Extract the [x, y] coordinate from the center of the cell holding the provided text.  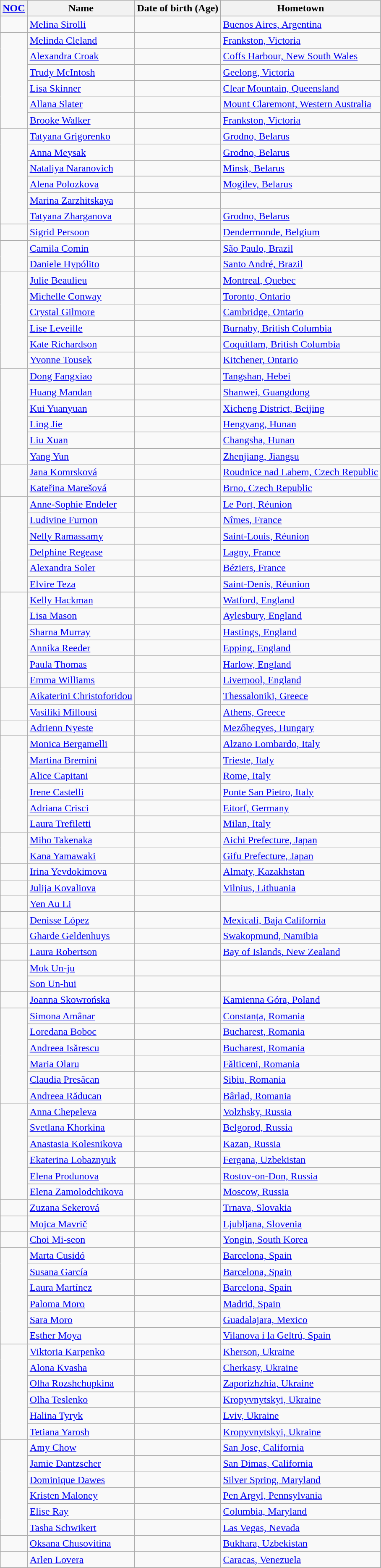
Nataliya Naranovich [81, 168]
NOC [14, 8]
Mok Un-ju [81, 968]
Belgorod, Russia [300, 1128]
Ekaterina Lobaznyuk [81, 1160]
Ponte San Pietro, Italy [300, 792]
Dong Fangxiao [81, 376]
Silver Spring, Maryland [300, 1479]
Vasiliki Millousi [81, 712]
Xicheng District, Beijing [300, 408]
Name [81, 8]
Crystal Gilmore [81, 312]
Laura Robertson [81, 952]
Marina Zarzhitskaya [81, 200]
Bârlad, Romania [300, 1096]
Saint-Denis, Réunion [300, 584]
Miho Takenaka [81, 840]
Yongin, South Korea [300, 1240]
San Dimas, California [300, 1463]
Lviv, Ukraine [300, 1415]
Kelly Hackman [81, 600]
Bukhara, Uzbekistan [300, 1544]
Bay of Islands, New Zealand [300, 952]
Elena Zamolodchikova [81, 1192]
Minsk, Belarus [300, 168]
Laura Trefiletti [81, 824]
Volzhsky, Russia [300, 1112]
Jana Komrsková [81, 472]
Alexandra Soler [81, 568]
Santo André, Brazil [300, 264]
Zhenjiang, Jiangsu [300, 456]
Coffs Harbour, New South Wales [300, 56]
Coquitlam, British Columbia [300, 344]
Annika Reeder [81, 648]
Aichi Prefecture, Japan [300, 840]
Mexicali, Baja California [300, 920]
Olha Teslenko [81, 1400]
Melinda Cleland [81, 40]
Melina Sirolli [81, 24]
Nîmes, France [300, 520]
Liverpool, England [300, 680]
Epping, England [300, 648]
Son Un-hui [81, 984]
Jamie Dantzscher [81, 1463]
Michelle Conway [81, 296]
Swakopmund, Namibia [300, 936]
Allana Slater [81, 104]
Madrid, Spain [300, 1304]
Lagny, France [300, 552]
Lisa Skinner [81, 88]
Alona Kvasha [81, 1368]
Tangshan, Hebei [300, 376]
Vilnius, Lithuania [300, 888]
Mojca Mavrič [81, 1224]
Sigrid Persoon [81, 232]
Burnaby, British Columbia [300, 328]
Pen Argyl, Pennsylvania [300, 1496]
Yvonne Tousek [81, 360]
Zaporizhzhia, Ukraine [300, 1384]
Anna Chepeleva [81, 1112]
Moscow, Russia [300, 1192]
Irina Yevdokimova [81, 872]
Dominique Dawes [81, 1479]
Sharna Murray [81, 632]
Béziers, France [300, 568]
Ljubljana, Slovenia [300, 1224]
Ling Jie [81, 424]
Cherkasy, Ukraine [300, 1368]
Geelong, Victoria [300, 72]
Brooke Walker [81, 120]
Thessaloniki, Greece [300, 696]
Alexandra Croak [81, 56]
Olha Rozshchupkina [81, 1384]
Kate Richardson [81, 344]
Le Port, Réunion [300, 504]
Kazan, Russia [300, 1144]
Zuzana Sekerová [81, 1208]
Clear Mountain, Queensland [300, 88]
Brno, Czech Republic [300, 488]
San Jose, California [300, 1447]
Yen Au Li [81, 904]
Tetiana Yarosh [81, 1431]
Vilanova i la Geltrú, Spain [300, 1336]
Julija Kovaliova [81, 888]
Hengyang, Hunan [300, 424]
Paloma Moro [81, 1304]
Saint-Louis, Réunion [300, 536]
Watford, England [300, 600]
Maria Olaru [81, 1064]
Roudnice nad Labem, Czech Republic [300, 472]
Oksana Chusovitina [81, 1544]
Anne-Sophie Endeler [81, 504]
Susana García [81, 1272]
Trnava, Slovakia [300, 1208]
Cambridge, Ontario [300, 312]
Irene Castelli [81, 792]
Sibiu, Romania [300, 1080]
Delphine Regease [81, 552]
Tatyana Grigorenko [81, 136]
Rome, Italy [300, 776]
Simona Amânar [81, 1016]
Trudy McIntosh [81, 72]
Choi Mi-seon [81, 1240]
Huang Mandan [81, 392]
Hastings, England [300, 632]
Caracas, Venezuela [300, 1560]
Kherson, Ukraine [300, 1352]
Las Vegas, Nevada [300, 1528]
Viktoria Karpenko [81, 1352]
Fergana, Uzbekistan [300, 1160]
Shanwei, Guangdong [300, 392]
Lise Leveille [81, 328]
Gharde Geldenhuys [81, 936]
Svetlana Khorkina [81, 1128]
Kui Yuanyuan [81, 408]
Elise Ray [81, 1512]
Date of birth (Age) [178, 8]
Loredana Boboc [81, 1032]
Monica Bergamelli [81, 744]
Kristen Maloney [81, 1496]
Marta Cusidó [81, 1256]
Trieste, Italy [300, 760]
Mezőhegyes, Hungary [300, 728]
Yang Yun [81, 456]
Alzano Lombardo, Italy [300, 744]
Buenos Aires, Argentina [300, 24]
Eitorf, Germany [300, 808]
Liu Xuan [81, 440]
Aylesbury, England [300, 616]
Kitchener, Ontario [300, 360]
São Paulo, Brazil [300, 248]
Tatyana Zharganova [81, 216]
Anna Meysak [81, 152]
Gifu Prefecture, Japan [300, 856]
Constanța, Romania [300, 1016]
Lisa Mason [81, 616]
Milan, Italy [300, 824]
Laura Martínez [81, 1288]
Kamienna Góra, Poland [300, 1000]
Halina Tyryk [81, 1415]
Montreal, Quebec [300, 280]
Fălticeni, Romania [300, 1064]
Alice Capitani [81, 776]
Martina Bremini [81, 760]
Andreea Isărescu [81, 1048]
Harlow, England [300, 664]
Tasha Schwikert [81, 1528]
Nelly Ramassamy [81, 536]
Mogilev, Belarus [300, 184]
Claudia Presăcan [81, 1080]
Daniele Hypólito [81, 264]
Dendermonde, Belgium [300, 232]
Athens, Greece [300, 712]
Elena Produnova [81, 1176]
Rostov-on-Don, Russia [300, 1176]
Guadalajara, Mexico [300, 1320]
Almaty, Kazakhstan [300, 872]
Alena Polozkova [81, 184]
Esther Moya [81, 1336]
Changsha, Hunan [300, 440]
Hometown [300, 8]
Sara Moro [81, 1320]
Toronto, Ontario [300, 296]
Amy Chow [81, 1447]
Andreea Răducan [81, 1096]
Ludivine Furnon [81, 520]
Adriana Crisci [81, 808]
Camila Comin [81, 248]
Arlen Lovera [81, 1560]
Kateřina Marešová [81, 488]
Denisse López [81, 920]
Emma Williams [81, 680]
Adrienn Nyeste [81, 728]
Mount Claremont, Western Australia [300, 104]
Elvire Teza [81, 584]
Aikaterini Christoforidou [81, 696]
Julie Beaulieu [81, 280]
Kana Yamawaki [81, 856]
Joanna Skowrońska [81, 1000]
Columbia, Maryland [300, 1512]
Anastasia Kolesnikova [81, 1144]
Paula Thomas [81, 664]
